Find where the given text appears and provide that cell's center as (x, y) coordinate. 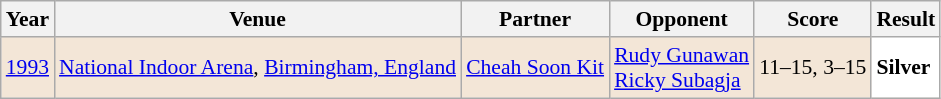
Cheah Soon Kit (535, 68)
11–15, 3–15 (812, 68)
Opponent (682, 19)
Year (28, 19)
Partner (535, 19)
Result (906, 19)
1993 (28, 68)
Score (812, 19)
Silver (906, 68)
Venue (258, 19)
National Indoor Arena, Birmingham, England (258, 68)
Rudy Gunawan Ricky Subagja (682, 68)
